Identify which cell holds the provided text, then report its [x, y] central coordinate. 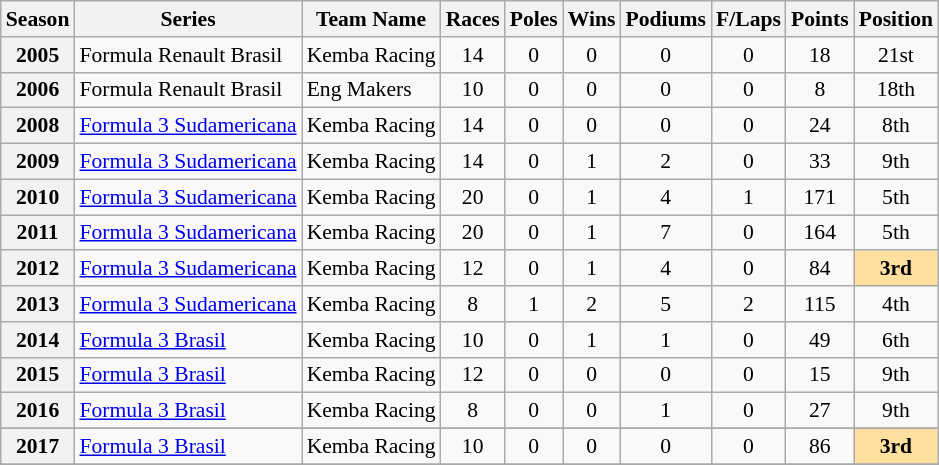
Position [896, 19]
27 [820, 411]
2014 [38, 340]
171 [820, 197]
2005 [38, 55]
Eng Makers [372, 90]
Races [473, 19]
2015 [38, 375]
2009 [38, 162]
2008 [38, 126]
21st [896, 55]
Poles [534, 19]
Points [820, 19]
5 [666, 304]
24 [820, 126]
86 [820, 447]
Season [38, 19]
F/Laps [748, 19]
2017 [38, 447]
115 [820, 304]
2016 [38, 411]
Team Name [372, 19]
4th [896, 304]
84 [820, 269]
2012 [38, 269]
7 [666, 233]
18 [820, 55]
Wins [592, 19]
2011 [38, 233]
15 [820, 375]
33 [820, 162]
49 [820, 340]
8th [896, 126]
164 [820, 233]
2010 [38, 197]
6th [896, 340]
Podiums [666, 19]
2006 [38, 90]
Series [188, 19]
2013 [38, 304]
18th [896, 90]
